Return (X, Y) of the center of cell containing provided text 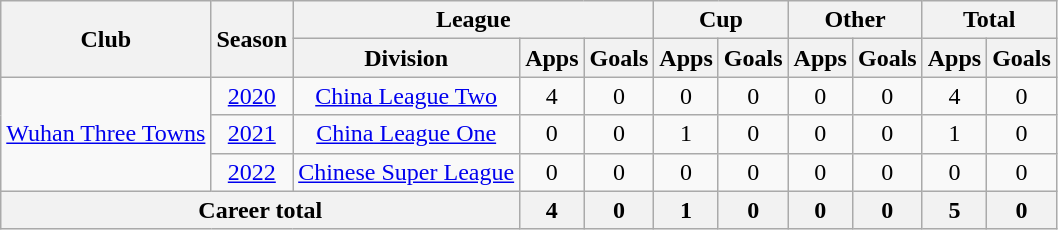
Season (252, 39)
2020 (252, 96)
League (474, 20)
China League Two (406, 96)
2021 (252, 134)
2022 (252, 172)
5 (954, 210)
Division (406, 58)
Other (855, 20)
Career total (260, 210)
China League One (406, 134)
Total (989, 20)
Cup (721, 20)
Chinese Super League (406, 172)
Wuhan Three Towns (106, 134)
Club (106, 39)
